Return the (x, y) coordinate for the center point of the cell that contains the specified text.  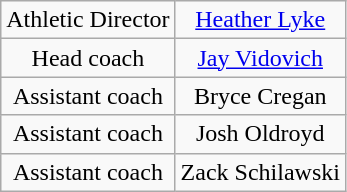
Zack Schilawski (260, 172)
Heather Lyke (260, 20)
Athletic Director (88, 20)
Head coach (88, 58)
Jay Vidovich (260, 58)
Bryce Cregan (260, 96)
Josh Oldroyd (260, 134)
